Output the (x, y) coordinate of the center of the cell containing the given text.  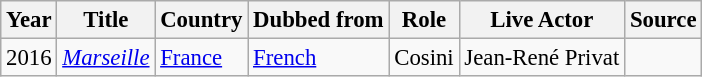
Title (106, 20)
French (318, 58)
Dubbed from (318, 20)
France (202, 58)
Cosini (424, 58)
2016 (29, 58)
Live Actor (542, 20)
Source (664, 20)
Marseille (106, 58)
Role (424, 20)
Year (29, 20)
Country (202, 20)
Jean-René Privat (542, 58)
